Return the (x, y) coordinate for the center point of the cell that contains the specified text.  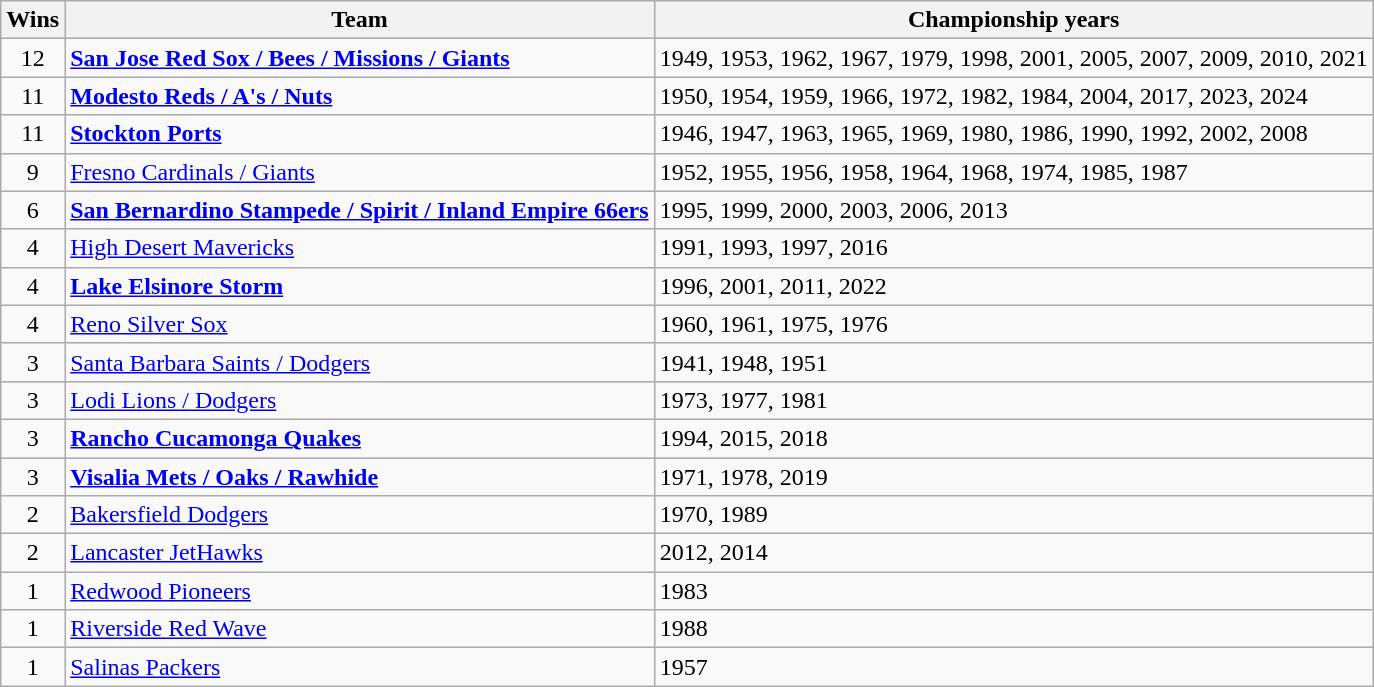
High Desert Mavericks (360, 248)
Championship years (1014, 20)
1971, 1978, 2019 (1014, 477)
Riverside Red Wave (360, 629)
Reno Silver Sox (360, 324)
1995, 1999, 2000, 2003, 2006, 2013 (1014, 210)
Wins (33, 20)
1996, 2001, 2011, 2022 (1014, 286)
1950, 1954, 1959, 1966, 1972, 1982, 1984, 2004, 2017, 2023, 2024 (1014, 96)
Lake Elsinore Storm (360, 286)
Redwood Pioneers (360, 591)
Rancho Cucamonga Quakes (360, 438)
1973, 1977, 1981 (1014, 400)
1983 (1014, 591)
Bakersfield Dodgers (360, 515)
1991, 1993, 1997, 2016 (1014, 248)
9 (33, 172)
Visalia Mets / Oaks / Rawhide (360, 477)
Stockton Ports (360, 134)
1988 (1014, 629)
San Bernardino Stampede / Spirit / Inland Empire 66ers (360, 210)
2012, 2014 (1014, 553)
1957 (1014, 667)
San Jose Red Sox / Bees / Missions / Giants (360, 58)
6 (33, 210)
Lancaster JetHawks (360, 553)
Modesto Reds / A's / Nuts (360, 96)
1960, 1961, 1975, 1976 (1014, 324)
Santa Barbara Saints / Dodgers (360, 362)
1946, 1947, 1963, 1965, 1969, 1980, 1986, 1990, 1992, 2002, 2008 (1014, 134)
1994, 2015, 2018 (1014, 438)
12 (33, 58)
Salinas Packers (360, 667)
1952, 1955, 1956, 1958, 1964, 1968, 1974, 1985, 1987 (1014, 172)
1941, 1948, 1951 (1014, 362)
1949, 1953, 1962, 1967, 1979, 1998, 2001, 2005, 2007, 2009, 2010, 2021 (1014, 58)
Team (360, 20)
Fresno Cardinals / Giants (360, 172)
Lodi Lions / Dodgers (360, 400)
1970, 1989 (1014, 515)
